Find where the given text appears and provide that cell's center as [x, y] coordinate. 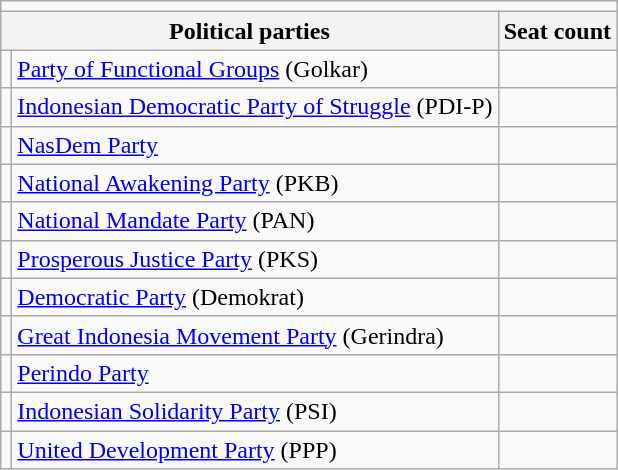
NasDem Party [255, 145]
Seat count [557, 31]
Party of Functional Groups (Golkar) [255, 69]
Political parties [250, 31]
Perindo Party [255, 373]
Democratic Party (Demokrat) [255, 297]
Indonesian Democratic Party of Struggle (PDI-P) [255, 107]
Indonesian Solidarity Party (PSI) [255, 411]
United Development Party (PPP) [255, 449]
National Mandate Party (PAN) [255, 221]
Prosperous Justice Party (PKS) [255, 259]
National Awakening Party (PKB) [255, 183]
Great Indonesia Movement Party (Gerindra) [255, 335]
